Output the [X, Y] coordinate of the center of the cell containing the given text.  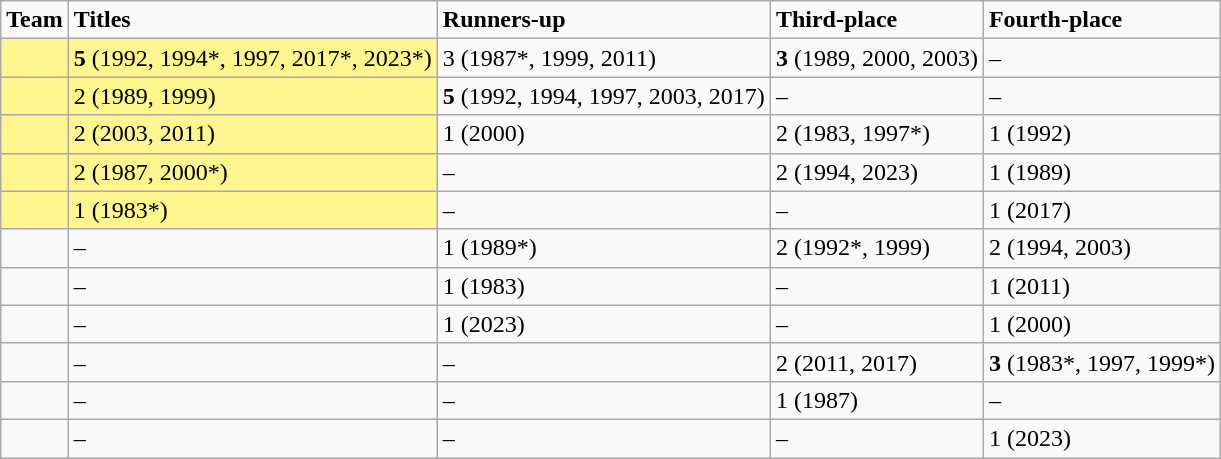
2 (1987, 2000*) [252, 172]
5 (1992, 1994*, 1997, 2017*, 2023*) [252, 58]
2 (1994, 2023) [876, 172]
2 (1989, 1999) [252, 96]
3 (1983*, 1997, 1999*) [1102, 362]
1 (1992) [1102, 134]
1 (1983*) [252, 210]
1 (2011) [1102, 286]
3 (1989, 2000, 2003) [876, 58]
1 (1983) [604, 286]
Third-place [876, 20]
Fourth-place [1102, 20]
Runners-up [604, 20]
2 (2003, 2011) [252, 134]
2 (1994, 2003) [1102, 248]
2 (1983, 1997*) [876, 134]
1 (1989*) [604, 248]
1 (1987) [876, 400]
5 (1992, 1994, 1997, 2003, 2017) [604, 96]
1 (1989) [1102, 172]
3 (1987*, 1999, 2011) [604, 58]
2 (2011, 2017) [876, 362]
2 (1992*, 1999) [876, 248]
Titles [252, 20]
1 (2017) [1102, 210]
Team [35, 20]
